Identify which cell holds the provided text, then report its [x, y] central coordinate. 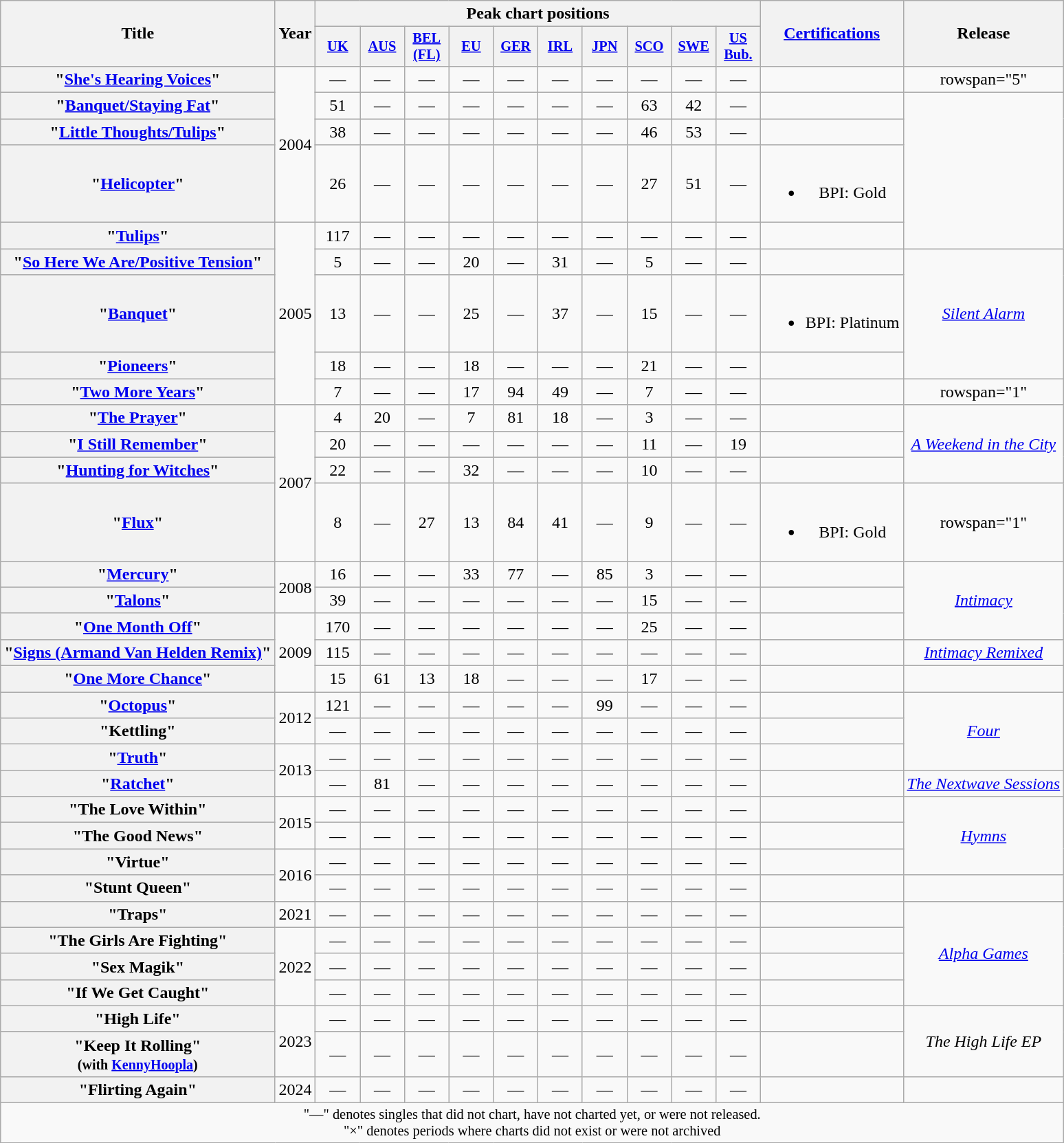
"One Month Off" [137, 626]
Peak chart positions [537, 14]
"The Love Within" [137, 810]
UK [338, 47]
61 [382, 679]
SWE [694, 47]
"Banquet/Staying Fat" [137, 106]
53 [694, 132]
"She's Hearing Voices" [137, 79]
IRL [561, 47]
Certifications [832, 34]
94 [516, 392]
"Flirting Again" [137, 1089]
AUS [382, 47]
"Talons" [137, 600]
USBub. [738, 47]
"Helicopter" [137, 184]
2023 [296, 1041]
"Ratchet" [137, 784]
BPI: Platinum [832, 313]
2007 [296, 482]
38 [338, 132]
Silent Alarm [984, 313]
2015 [296, 823]
"Mercury" [137, 574]
10 [649, 470]
Year [296, 34]
Intimacy Remixed [984, 652]
41 [561, 522]
2008 [296, 587]
"One More Chance" [137, 679]
"Little Thoughts/Tulips" [137, 132]
"Signs (Armand Van Helden Remix)" [137, 652]
Hymns [984, 836]
"The Good News" [137, 836]
"Stunt Queen" [137, 888]
32 [472, 470]
21 [649, 366]
"Sex Magik" [137, 966]
2005 [296, 313]
"Traps" [137, 914]
170 [338, 626]
EU [472, 47]
Title [137, 34]
"The Girls Are Fighting" [137, 940]
"So Here We Are/Positive Tension" [137, 262]
84 [516, 522]
Release [984, 34]
31 [561, 262]
2009 [296, 652]
"Kettling" [137, 731]
JPN [605, 47]
8 [338, 522]
"Two More Years" [137, 392]
"Banquet" [137, 313]
"I Still Remember" [137, 444]
46 [649, 132]
2012 [296, 718]
Intimacy [984, 600]
SCO [649, 47]
19 [738, 444]
37 [561, 313]
117 [338, 236]
2016 [296, 875]
49 [561, 392]
11 [649, 444]
"The Prayer" [137, 418]
"High Life" [137, 1019]
22 [338, 470]
"Truth" [137, 757]
rowspan="5" [984, 79]
115 [338, 652]
"Pioneers" [137, 366]
GER [516, 47]
39 [338, 600]
The High Life EP [984, 1041]
"Flux" [137, 522]
85 [605, 574]
2021 [296, 914]
2024 [296, 1089]
63 [649, 106]
"Tulips" [137, 236]
77 [516, 574]
4 [338, 418]
"If We Get Caught" [137, 992]
26 [338, 184]
33 [472, 574]
9 [649, 522]
2004 [296, 144]
99 [605, 705]
"Octopus" [137, 705]
42 [694, 106]
The Nextwave Sessions [984, 784]
"Keep It Rolling"(with KennyHoopla) [137, 1054]
Four [984, 731]
"Hunting for Witches" [137, 470]
16 [338, 574]
A Weekend in the City [984, 444]
121 [338, 705]
2022 [296, 966]
Alpha Games [984, 953]
2013 [296, 770]
"Virtue" [137, 862]
BEL(FL) [426, 47]
